Determine the (X, Y) coordinate at the center of the cell enclosing the given text.  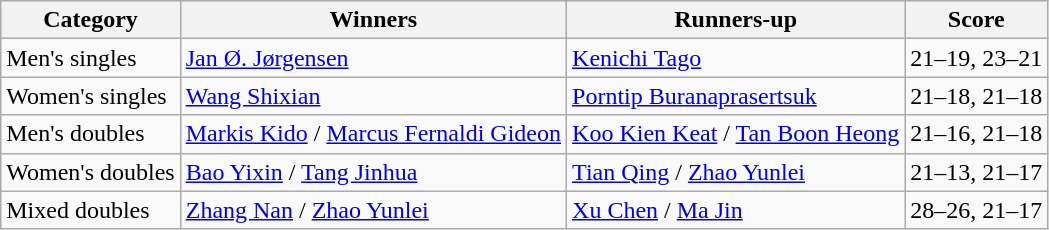
Runners-up (736, 20)
Women's doubles (90, 172)
Jan Ø. Jørgensen (373, 58)
28–26, 21–17 (976, 210)
Score (976, 20)
21–16, 21–18 (976, 134)
Category (90, 20)
Kenichi Tago (736, 58)
Wang Shixian (373, 96)
Men's doubles (90, 134)
21–18, 21–18 (976, 96)
Men's singles (90, 58)
Xu Chen / Ma Jin (736, 210)
Porntip Buranaprasertsuk (736, 96)
21–13, 21–17 (976, 172)
Markis Kido / Marcus Fernaldi Gideon (373, 134)
Bao Yixin / Tang Jinhua (373, 172)
Women's singles (90, 96)
Winners (373, 20)
Zhang Nan / Zhao Yunlei (373, 210)
21–19, 23–21 (976, 58)
Koo Kien Keat / Tan Boon Heong (736, 134)
Mixed doubles (90, 210)
Tian Qing / Zhao Yunlei (736, 172)
